For the text-containing cell, return its midpoint in [x, y] coordinate format. 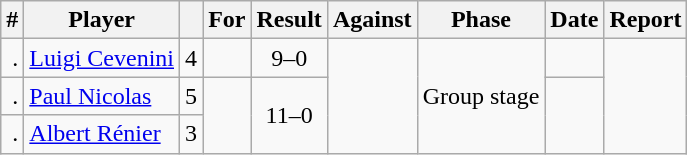
Player [102, 20]
Date [574, 20]
Group stage [481, 96]
For [227, 20]
11–0 [289, 115]
Albert Rénier [102, 134]
Phase [481, 20]
Report [646, 20]
5 [192, 96]
4 [192, 58]
Result [289, 20]
# [12, 20]
Luigi Cevenini [102, 58]
9–0 [289, 58]
Against [372, 20]
3 [192, 134]
Paul Nicolas [102, 96]
